Locate the cell with the specified text and output its (x, y) center coordinate. 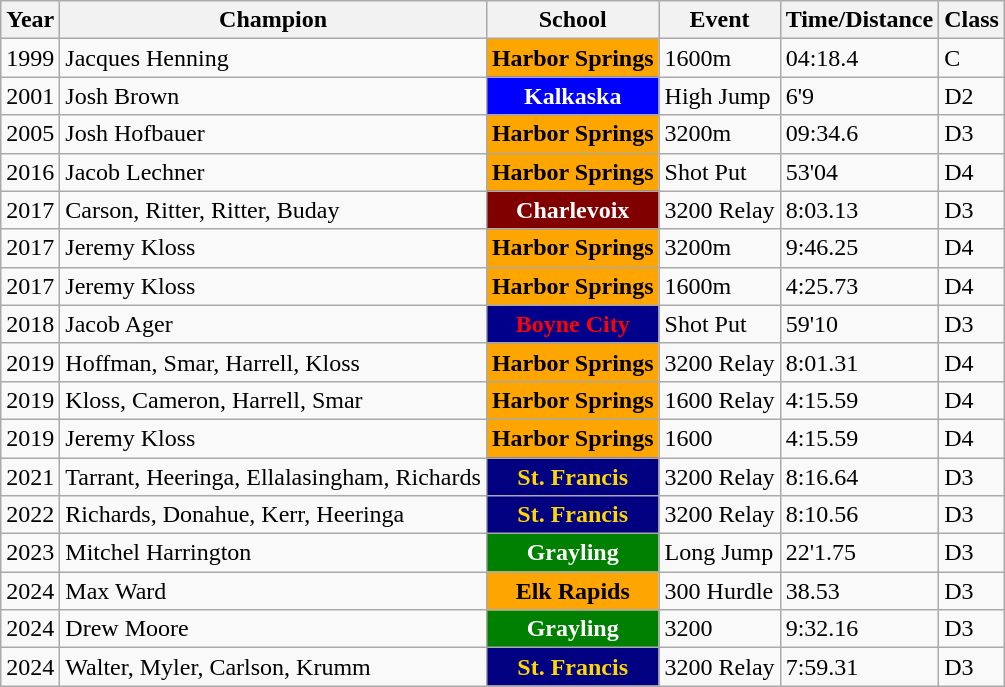
Year (30, 20)
Josh Brown (274, 96)
59'10 (860, 324)
22'1.75 (860, 553)
04:18.4 (860, 58)
9:46.25 (860, 248)
2021 (30, 477)
4:25.73 (860, 286)
Kalkaska (572, 96)
2016 (30, 172)
9:32.16 (860, 629)
Jacob Ager (274, 324)
Hoffman, Smar, Harrell, Kloss (274, 362)
Jacob Lechner (274, 172)
Long Jump (720, 553)
Jacques Henning (274, 58)
Max Ward (274, 591)
Champion (274, 20)
09:34.6 (860, 134)
1999 (30, 58)
Kloss, Cameron, Harrell, Smar (274, 400)
2005 (30, 134)
Charlevoix (572, 210)
Richards, Donahue, Kerr, Heeringa (274, 515)
Class (972, 20)
C (972, 58)
Mitchel Harrington (274, 553)
3200 (720, 629)
8:03.13 (860, 210)
High Jump (720, 96)
1600 (720, 438)
Carson, Ritter, Ritter, Buday (274, 210)
Time/Distance (860, 20)
2023 (30, 553)
300 Hurdle (720, 591)
7:59.31 (860, 667)
38.53 (860, 591)
Walter, Myler, Carlson, Krumm (274, 667)
Drew Moore (274, 629)
1600 Relay (720, 400)
8:10.56 (860, 515)
2022 (30, 515)
2018 (30, 324)
D2 (972, 96)
6'9 (860, 96)
Josh Hofbauer (274, 134)
Elk Rapids (572, 591)
8:16.64 (860, 477)
2001 (30, 96)
8:01.31 (860, 362)
Tarrant, Heeringa, Ellalasingham, Richards (274, 477)
School (572, 20)
53'04 (860, 172)
Boyne City (572, 324)
Event (720, 20)
